Determine the (x, y) coordinate at the center of the cell enclosing the given text.  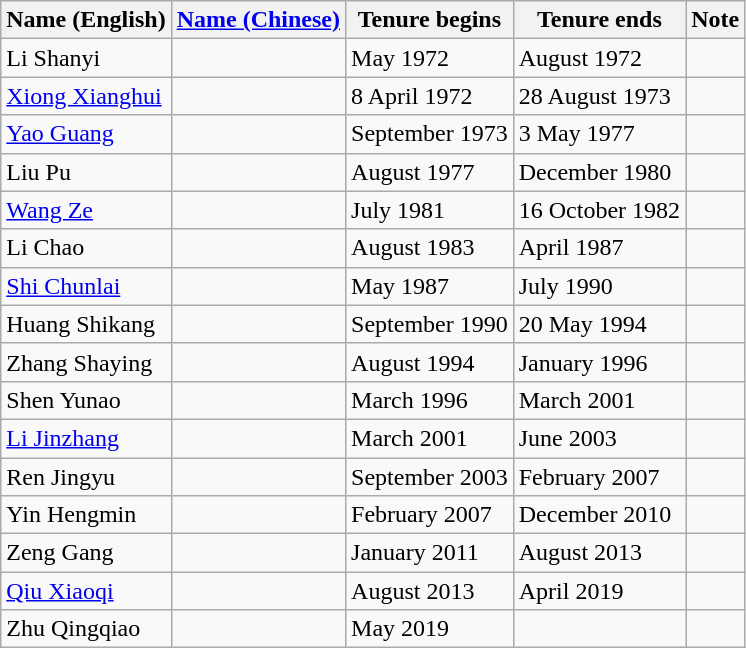
Note (716, 20)
Wang Ze (86, 210)
Shi Chunlai (86, 286)
Li Jinzhang (86, 438)
Zhang Shaying (86, 362)
May 2019 (430, 629)
April 1987 (599, 248)
September 1973 (430, 134)
May 1987 (430, 286)
20 May 1994 (599, 324)
March 1996 (430, 400)
Tenure begins (430, 20)
Qiu Xiaoqi (86, 591)
Name (Chinese) (258, 20)
August 1977 (430, 172)
September 1990 (430, 324)
Shen Yunao (86, 400)
8 April 1972 (430, 96)
July 1981 (430, 210)
Liu Pu (86, 172)
August 1972 (599, 58)
August 1983 (430, 248)
December 1980 (599, 172)
Li Shanyi (86, 58)
Name (English) (86, 20)
28 August 1973 (599, 96)
January 1996 (599, 362)
Yao Guang (86, 134)
Tenure ends (599, 20)
September 2003 (430, 477)
December 2010 (599, 515)
Zeng Gang (86, 553)
April 2019 (599, 591)
Li Chao (86, 248)
Huang Shikang (86, 324)
August 1994 (430, 362)
Yin Hengmin (86, 515)
Zhu Qingqiao (86, 629)
January 2011 (430, 553)
Ren Jingyu (86, 477)
16 October 1982 (599, 210)
June 2003 (599, 438)
May 1972 (430, 58)
Xiong Xianghui (86, 96)
July 1990 (599, 286)
3 May 1977 (599, 134)
